Capture the cell that displays the provided text and extract its (x, y) central coordinate. 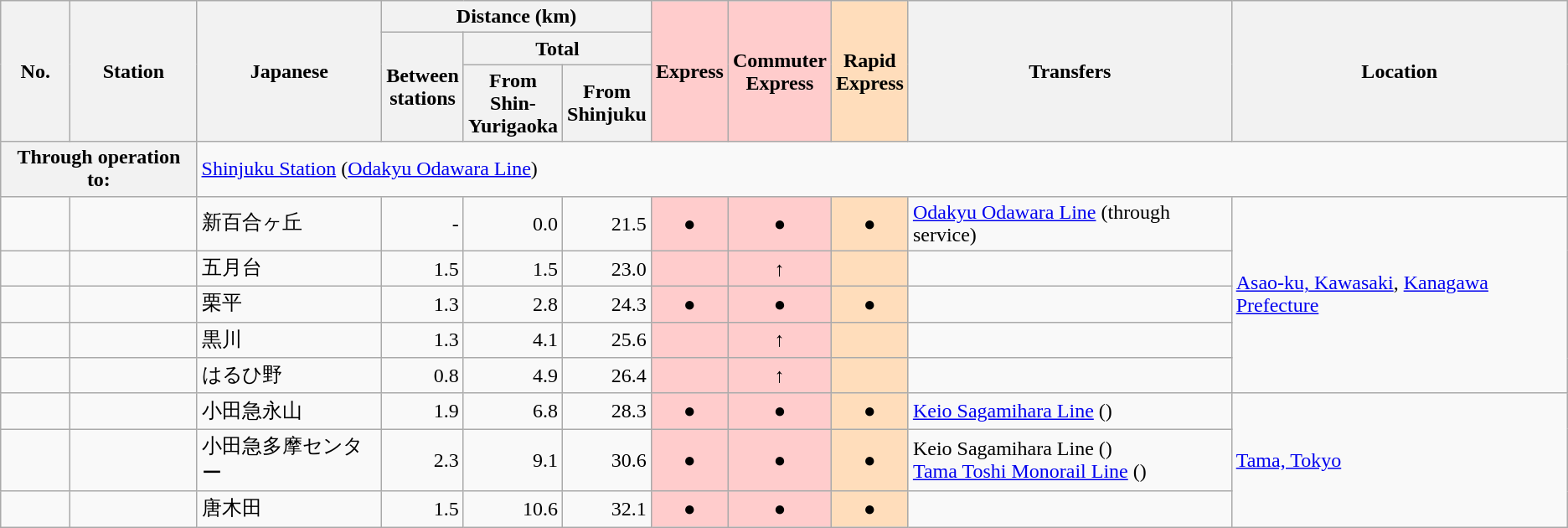
Keio Sagamihara Line () (1070, 411)
小田急永山 (290, 411)
21.5 (607, 223)
Shinjuku Station (Odakyu Odawara Line) (882, 169)
25.6 (607, 340)
2.3 (423, 460)
はるひ野 (290, 375)
黒川 (290, 340)
小田急多摩センター (290, 460)
Station (134, 71)
4.9 (513, 375)
新百合ヶ丘 (290, 223)
- (423, 223)
0.0 (513, 223)
Transfers (1070, 71)
10.6 (513, 510)
24.3 (607, 305)
9.1 (513, 460)
栗平 (290, 305)
30.6 (607, 460)
唐木田 (290, 510)
Through operation to: (99, 169)
Location (1399, 71)
Tama, Tokyo (1399, 459)
28.3 (607, 411)
32.1 (607, 510)
FromShinjuku (607, 103)
23.0 (607, 268)
RapidExpress (869, 71)
Distance (km) (517, 17)
Odakyu Odawara Line (through service) (1070, 223)
CommuterExpress (779, 71)
2.8 (513, 305)
0.8 (423, 375)
6.8 (513, 411)
1.9 (423, 411)
Betweenstations (423, 87)
From Shin-Yurigaoka (513, 103)
Express (689, 71)
Keio Sagamihara Line () Tama Toshi Monorail Line () (1070, 460)
Asao-ku, Kawasaki, Kanagawa Prefecture (1399, 295)
Total (557, 49)
五月台 (290, 268)
26.4 (607, 375)
No. (35, 71)
Japanese (290, 71)
4.1 (513, 340)
